Find where the given text appears and provide that cell's center as [x, y] coordinate. 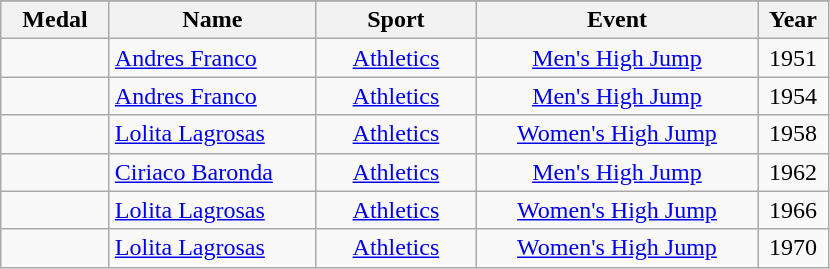
Ciriaco Baronda [212, 172]
Sport [396, 20]
1954 [794, 96]
Event [616, 20]
1951 [794, 58]
1962 [794, 172]
1970 [794, 248]
1966 [794, 210]
Medal [56, 20]
Year [794, 20]
1958 [794, 134]
Name [212, 20]
